Return the [x, y] coordinate for the center point of the cell that contains the specified text.  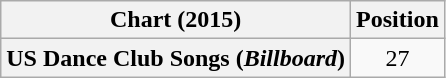
27 [398, 58]
US Dance Club Songs (Billboard) [176, 58]
Chart (2015) [176, 20]
Position [398, 20]
